Find where the given text appears and provide that cell's center as [X, Y] coordinate. 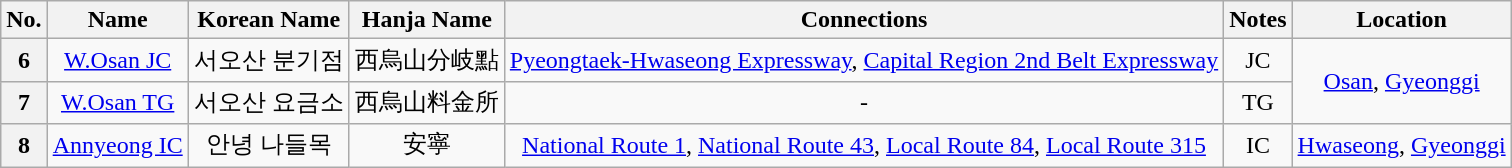
Hwaseong, Gyeonggi [1402, 146]
서오산 요금소 [268, 102]
서오산 분기점 [268, 60]
8 [24, 146]
JC [1258, 60]
安寧 [426, 146]
Connections [864, 20]
Hanja Name [426, 20]
W.Osan JC [118, 60]
TG [1258, 102]
Name [118, 20]
IC [1258, 146]
西烏山分岐點 [426, 60]
Location [1402, 20]
- [864, 102]
西烏山料金所 [426, 102]
W.Osan TG [118, 102]
Pyeongtaek-Hwaseong Expressway, Capital Region 2nd Belt Expressway [864, 60]
6 [24, 60]
안녕 나들목 [268, 146]
7 [24, 102]
Korean Name [268, 20]
Annyeong IC [118, 146]
Osan, Gyeonggi [1402, 82]
Notes [1258, 20]
National Route 1, National Route 43, Local Route 84, Local Route 315 [864, 146]
No. [24, 20]
